Return [x, y] of the center of cell containing provided text 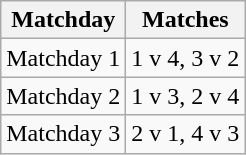
Matchday 2 [64, 96]
2 v 1, 4 v 3 [186, 134]
Matchday 1 [64, 58]
1 v 4, 3 v 2 [186, 58]
Matches [186, 20]
1 v 3, 2 v 4 [186, 96]
Matchday 3 [64, 134]
Matchday [64, 20]
